Extract the (X, Y) coordinate from the center of the cell holding the provided text.  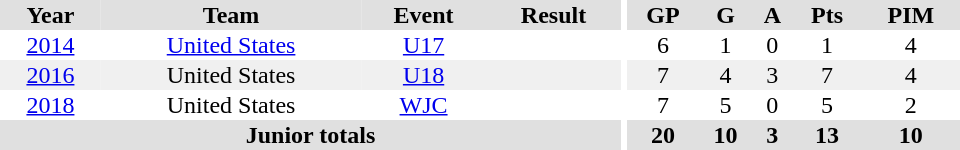
U17 (424, 45)
Team (231, 15)
PIM (911, 15)
Event (424, 15)
WJC (424, 105)
6 (663, 45)
G (726, 15)
A (772, 15)
2018 (50, 105)
13 (826, 135)
2016 (50, 75)
GP (663, 15)
Pts (826, 15)
2014 (50, 45)
Result (554, 15)
20 (663, 135)
U18 (424, 75)
2 (911, 105)
Junior totals (310, 135)
Year (50, 15)
